Detect which cell encompasses the target text, then output its (x, y) center coordinate. 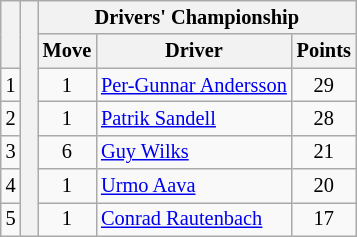
29 (324, 85)
Points (324, 51)
Patrik Sandell (194, 118)
6 (67, 152)
Conrad Rautenbach (194, 219)
Drivers' Championship (197, 17)
Driver (194, 51)
5 (11, 219)
Move (67, 51)
28 (324, 118)
4 (11, 186)
Urmo Aava (194, 186)
20 (324, 186)
3 (11, 152)
21 (324, 152)
17 (324, 219)
Per-Gunnar Andersson (194, 85)
2 (11, 118)
Guy Wilks (194, 152)
